Return the (X, Y) coordinate for the center point of the cell that contains the specified text.  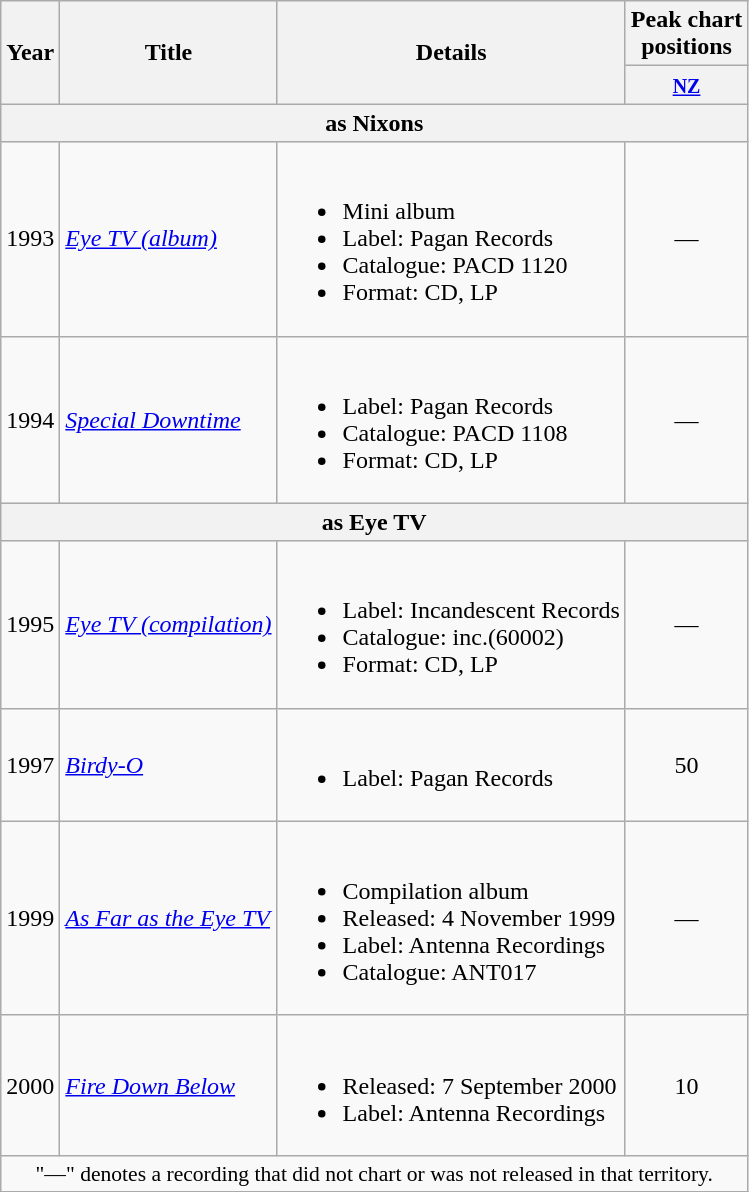
Compilation albumReleased: 4 November 1999Label: Antenna RecordingsCatalogue: ANT017 (451, 918)
Details (451, 52)
Year (30, 52)
1999 (30, 918)
Label: Pagan RecordsCatalogue: PACD 1108Format: CD, LP (451, 420)
2000 (30, 1085)
Label: Incandescent RecordsCatalogue: inc.(60002)Format: CD, LP (451, 624)
1993 (30, 239)
Eye TV (album) (168, 239)
Eye TV (compilation) (168, 624)
as Eye TV (374, 522)
Released: 7 September 2000Label: Antenna Recordings (451, 1085)
NZ (686, 85)
10 (686, 1085)
"—" denotes a recording that did not chart or was not released in that territory. (374, 1173)
As Far as the Eye TV (168, 918)
Fire Down Below (168, 1085)
Label: Pagan Records (451, 764)
Special Downtime (168, 420)
1997 (30, 764)
as Nixons (374, 123)
50 (686, 764)
Mini albumLabel: Pagan RecordsCatalogue: PACD 1120Format: CD, LP (451, 239)
1995 (30, 624)
1994 (30, 420)
Birdy-O (168, 764)
Peak chartpositions (686, 34)
Title (168, 52)
